Identify which cell holds the provided text, then report its (x, y) central coordinate. 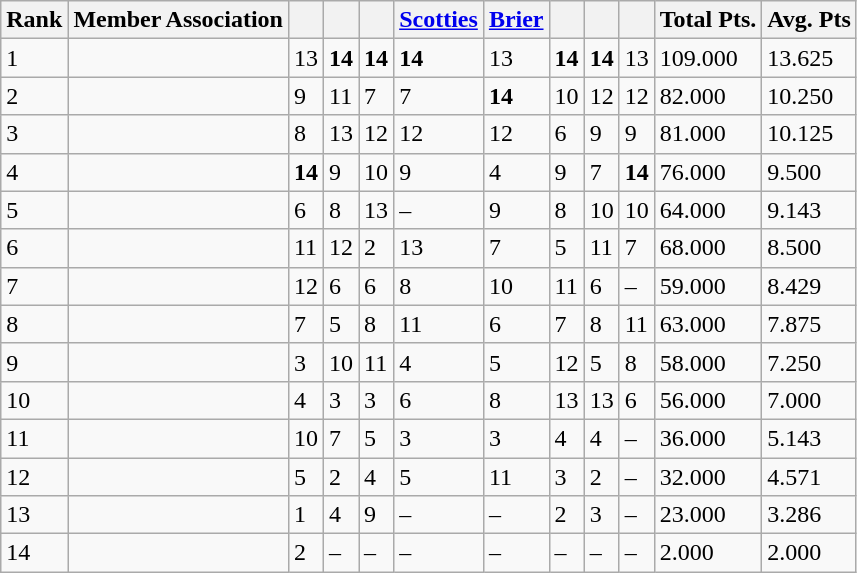
4.571 (810, 477)
Brier (516, 20)
Avg. Pts (810, 20)
13.625 (810, 58)
7.250 (810, 362)
5.143 (810, 438)
64.000 (708, 210)
82.000 (708, 96)
109.000 (708, 58)
68.000 (708, 248)
81.000 (708, 134)
Scotties (439, 20)
9.500 (810, 172)
8.429 (810, 286)
7.875 (810, 324)
59.000 (708, 286)
7.000 (810, 400)
58.000 (708, 362)
23.000 (708, 515)
Rank (34, 20)
76.000 (708, 172)
9.143 (810, 210)
Member Association (178, 20)
3.286 (810, 515)
36.000 (708, 438)
10.250 (810, 96)
Total Pts. (708, 20)
32.000 (708, 477)
63.000 (708, 324)
10.125 (810, 134)
8.500 (810, 248)
56.000 (708, 400)
